Extract the (X, Y) coordinate from the center of the cell holding the provided text.  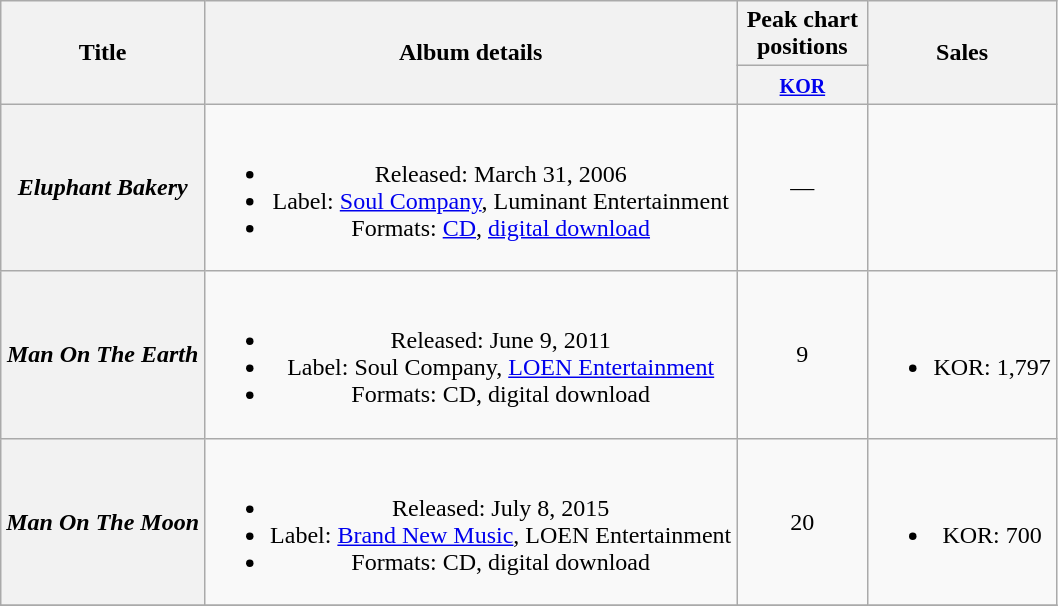
KOR (802, 85)
Released: March 31, 2006Label: Soul Company, Luminant EntertainmentFormats: CD, digital download (471, 188)
Released: June 9, 2011Label: Soul Company, LOEN EntertainmentFormats: CD, digital download (471, 354)
Man On The Moon (103, 522)
Man On The Earth (103, 354)
KOR: 1,797 (962, 354)
— (802, 188)
Eluphant Bakery (103, 188)
9 (802, 354)
Album details (471, 52)
Title (103, 52)
KOR: 700 (962, 522)
Peak chart positions (802, 34)
Sales (962, 52)
Released: July 8, 2015Label: Brand New Music, LOEN EntertainmentFormats: CD, digital download (471, 522)
20 (802, 522)
